Detect which cell encompasses the target text, then output its (X, Y) center coordinate. 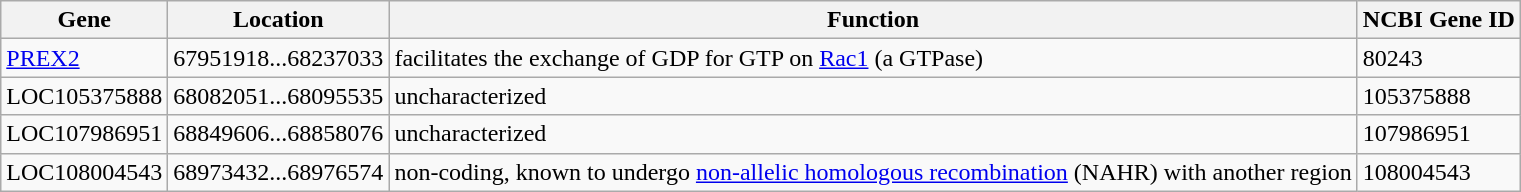
Function (873, 20)
LOC107986951 (84, 134)
LOC105375888 (84, 96)
NCBI Gene ID (1438, 20)
Gene (84, 20)
105375888 (1438, 96)
68082051...68095535 (278, 96)
108004543 (1438, 172)
68973432...68976574 (278, 172)
non-coding, known to undergo non-allelic homologous recombination (NAHR) with another region (873, 172)
PREX2 (84, 58)
facilitates the exchange of GDP for GTP on Rac1 (a GTPase) (873, 58)
107986951 (1438, 134)
LOC108004543 (84, 172)
Location (278, 20)
80243 (1438, 58)
68849606...68858076 (278, 134)
67951918...68237033 (278, 58)
